Return [x, y] of the center of cell containing provided text 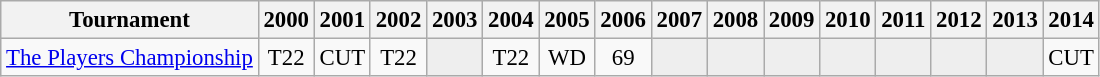
2001 [342, 20]
The Players Championship [130, 58]
2013 [1015, 20]
2008 [735, 20]
2010 [848, 20]
2002 [398, 20]
2011 [904, 20]
2014 [1071, 20]
2000 [286, 20]
2009 [792, 20]
2005 [567, 20]
2012 [959, 20]
2003 [455, 20]
2006 [623, 20]
2007 [679, 20]
69 [623, 58]
Tournament [130, 20]
WD [567, 58]
2004 [511, 20]
